Search for the cell housing the specified text and yield its [X, Y] center coordinate. 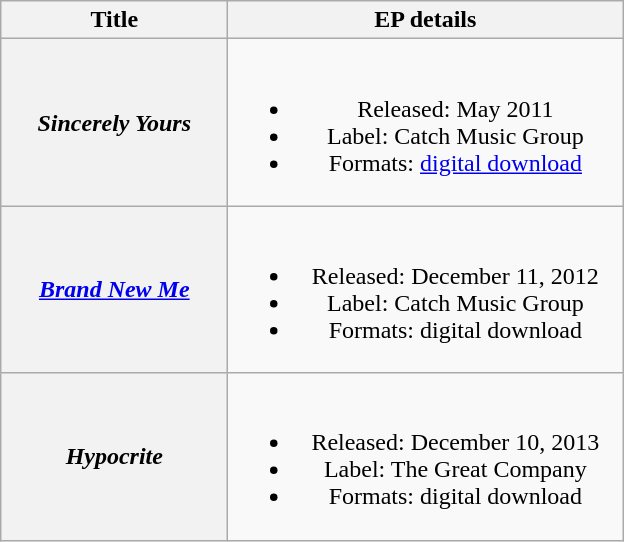
Hypocrite [114, 456]
Sincerely Yours [114, 122]
Released: December 10, 2013Label: The Great CompanyFormats: digital download [426, 456]
Released: December 11, 2012Label: Catch Music GroupFormats: digital download [426, 290]
EP details [426, 20]
Title [114, 20]
Released: May 2011Label: Catch Music GroupFormats: digital download [426, 122]
Brand New Me [114, 290]
